Capture the cell that displays the provided text and extract its [X, Y] central coordinate. 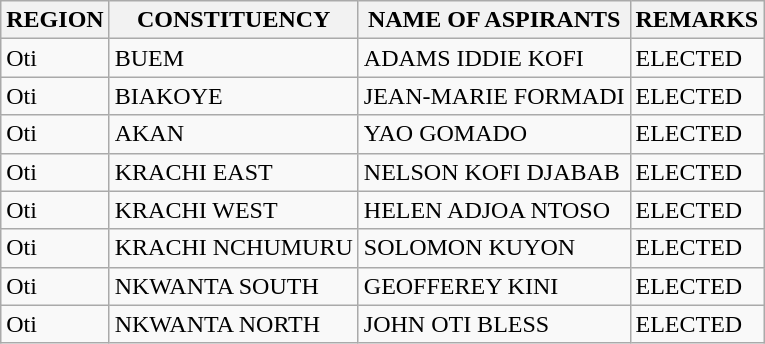
NAME OF ASPIRANTS [494, 20]
NELSON KOFI DJABAB [494, 172]
YAO GOMADO [494, 134]
CONSTITUENCY [234, 20]
JEAN-MARIE FORMADI [494, 96]
KRACHI NCHUMURU [234, 248]
KRACHI WEST [234, 210]
NKWANTA NORTH [234, 324]
SOLOMON KUYON [494, 248]
NKWANTA SOUTH [234, 286]
BIAKOYE [234, 96]
REMARKS [697, 20]
HELEN ADJOA NTOSO [494, 210]
GEOFFEREY KINI [494, 286]
REGION [55, 20]
JOHN OTI BLESS [494, 324]
KRACHI EAST [234, 172]
AKAN [234, 134]
BUEM [234, 58]
ADAMS IDDIE KOFI [494, 58]
